Output the (x, y) coordinate of the center of the cell containing the given text.  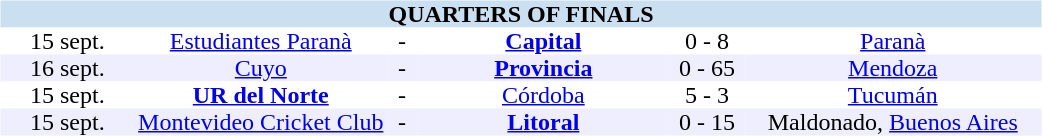
Mendoza (892, 68)
Maldonado, Buenos Aires (892, 122)
Litoral (544, 122)
0 - 8 (707, 42)
Córdoba (544, 96)
Paranà (892, 42)
Montevideo Cricket Club (260, 122)
QUARTERS OF FINALS (520, 14)
Provincia (544, 68)
Estudiantes Paranà (260, 42)
0 - 65 (707, 68)
Capital (544, 42)
UR del Norte (260, 96)
0 - 15 (707, 122)
5 - 3 (707, 96)
Tucumán (892, 96)
Cuyo (260, 68)
16 sept. (67, 68)
